Detect which cell encompasses the target text, then output its (X, Y) center coordinate. 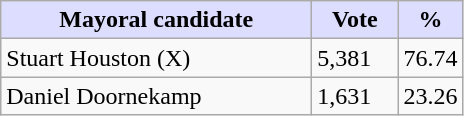
Daniel Doornekamp (156, 96)
Stuart Houston (X) (156, 58)
5,381 (355, 58)
Vote (355, 20)
23.26 (430, 96)
1,631 (355, 96)
Mayoral candidate (156, 20)
76.74 (430, 58)
% (430, 20)
